Locate the cell with the specified text and output its (X, Y) center coordinate. 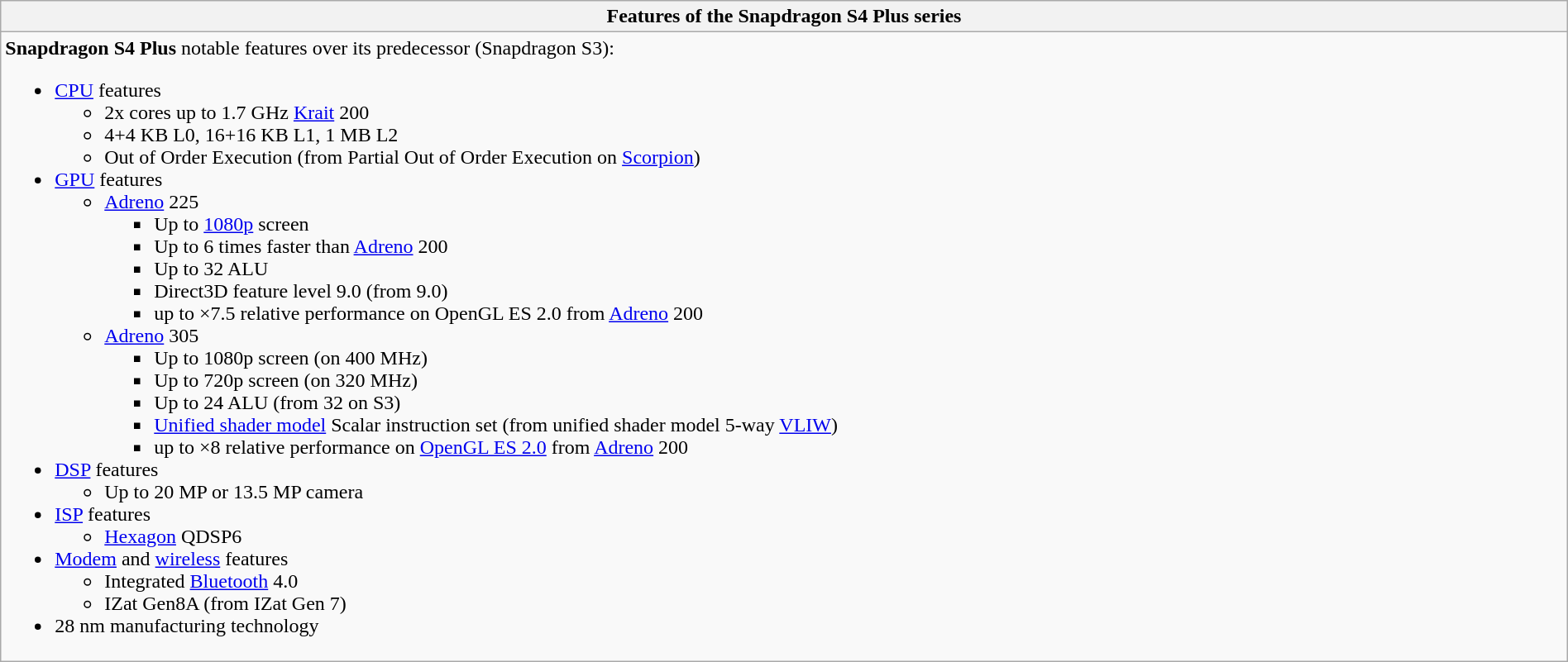
Features of the Snapdragon S4 Plus series (784, 17)
